From the cell containing the given text, extract its center point as [x, y] coordinate. 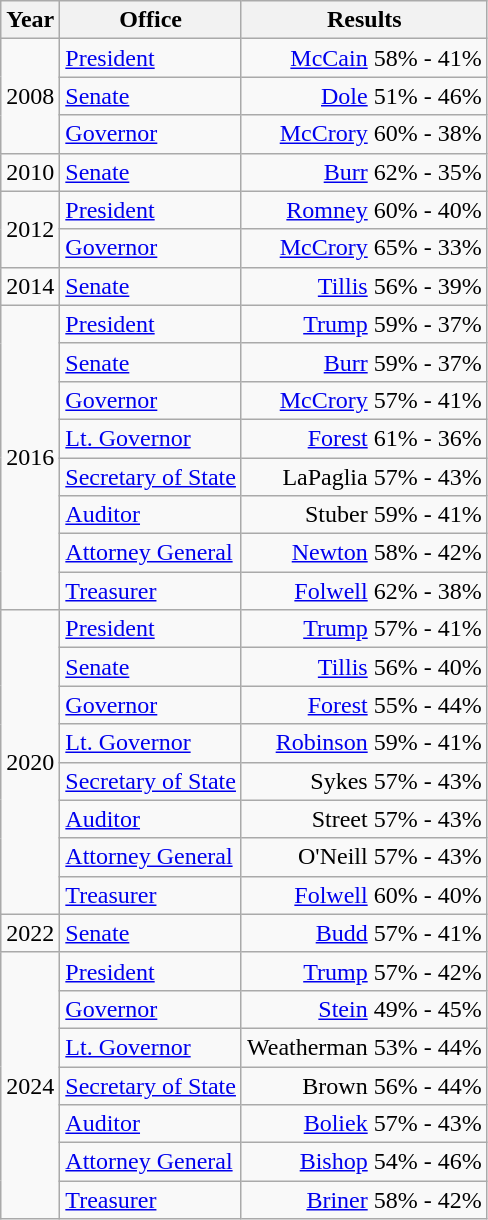
Folwell 60% - 40% [364, 895]
Robinson 59% - 41% [364, 743]
Tillis 56% - 40% [364, 667]
Burr 62% - 35% [364, 172]
Brown 56% - 44% [364, 1085]
2008 [30, 96]
Office [151, 20]
Dole 51% - 46% [364, 96]
McCain 58% - 41% [364, 58]
LaPaglia 57% - 43% [364, 477]
2010 [30, 172]
Forest 61% - 36% [364, 438]
Forest 55% - 44% [364, 705]
Sykes 57% - 43% [364, 781]
Stuber 59% - 41% [364, 515]
2024 [30, 1085]
Briner 58% - 42% [364, 1200]
2014 [30, 286]
Burr 59% - 37% [364, 362]
Stein 49% - 45% [364, 1009]
Tillis 56% - 39% [364, 286]
Boliek 57% - 43% [364, 1124]
2016 [30, 457]
Trump 59% - 37% [364, 324]
McCrory 60% - 38% [364, 134]
Budd 57% - 41% [364, 933]
Newton 58% - 42% [364, 553]
Folwell 62% - 38% [364, 591]
McCrory 65% - 33% [364, 248]
2022 [30, 933]
Weatherman 53% - 44% [364, 1047]
2020 [30, 762]
Street 57% - 43% [364, 819]
Year [30, 20]
Trump 57% - 42% [364, 971]
Romney 60% - 40% [364, 210]
McCrory 57% - 41% [364, 400]
Results [364, 20]
2012 [30, 229]
Bishop 54% - 46% [364, 1162]
Trump 57% - 41% [364, 629]
O'Neill 57% - 43% [364, 857]
